Capture the cell that displays the provided text and extract its (x, y) central coordinate. 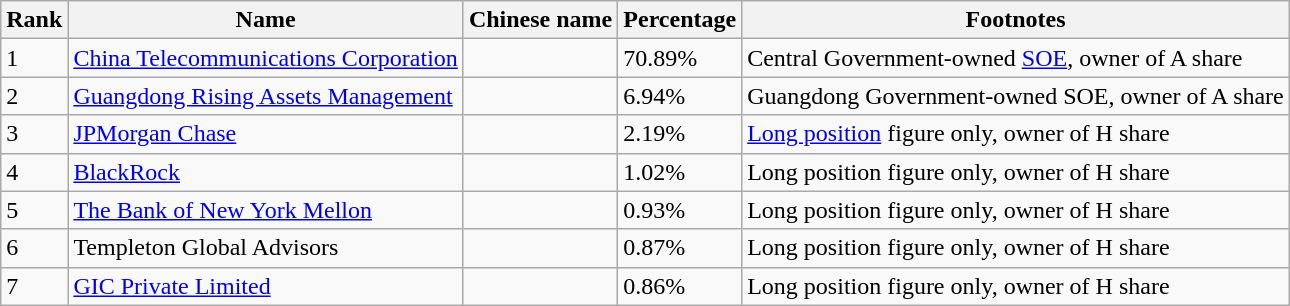
Guangdong Rising Assets Management (266, 96)
1 (34, 58)
6.94% (680, 96)
Central Government-owned SOE, owner of A share (1016, 58)
4 (34, 172)
Percentage (680, 20)
6 (34, 248)
0.93% (680, 210)
7 (34, 286)
The Bank of New York Mellon (266, 210)
JPMorgan Chase (266, 134)
2 (34, 96)
BlackRock (266, 172)
70.89% (680, 58)
China Telecommunications Corporation (266, 58)
Rank (34, 20)
2.19% (680, 134)
Guangdong Government-owned SOE, owner of A share (1016, 96)
0.86% (680, 286)
Footnotes (1016, 20)
1.02% (680, 172)
0.87% (680, 248)
3 (34, 134)
5 (34, 210)
Chinese name (540, 20)
Name (266, 20)
GIC Private Limited (266, 286)
Templeton Global Advisors (266, 248)
